Output the [x, y] coordinate of the center of the cell containing the given text.  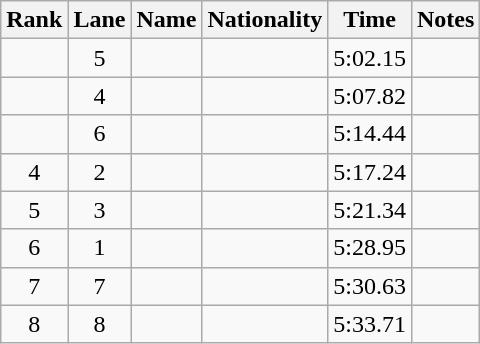
3 [100, 210]
5:02.15 [370, 58]
5:14.44 [370, 134]
Lane [100, 20]
5:28.95 [370, 248]
5:17.24 [370, 172]
Time [370, 20]
2 [100, 172]
Rank [34, 20]
5:07.82 [370, 96]
Notes [445, 20]
5:33.71 [370, 324]
5:30.63 [370, 286]
1 [100, 248]
Name [166, 20]
5:21.34 [370, 210]
Nationality [265, 20]
